Identify which cell holds the provided text, then report its [X, Y] central coordinate. 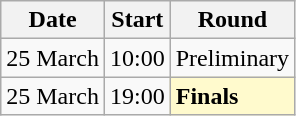
10:00 [137, 58]
19:00 [137, 96]
Date [53, 20]
Preliminary [232, 58]
Start [137, 20]
Round [232, 20]
Finals [232, 96]
